Locate the cell with the specified text and output its [X, Y] center coordinate. 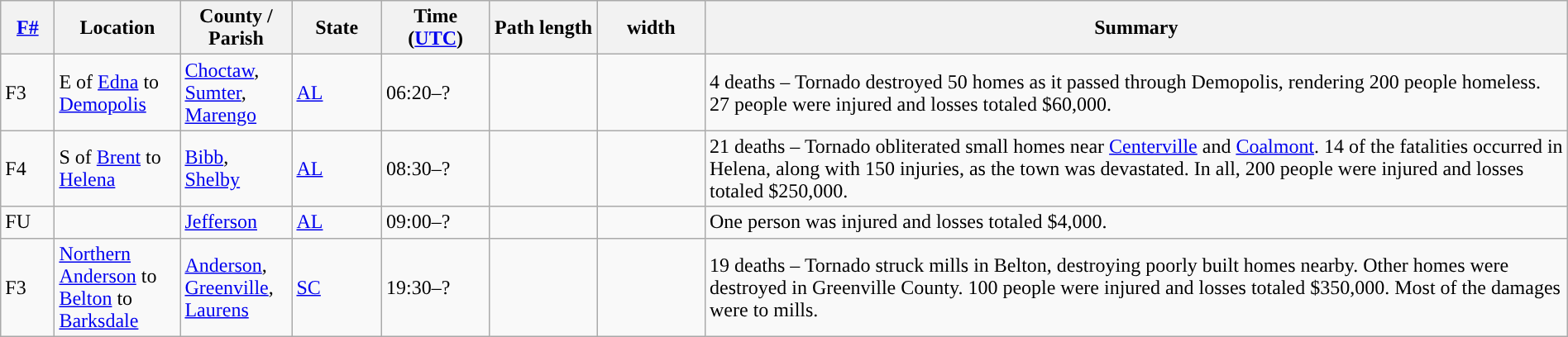
Time (UTC) [436, 28]
Location [117, 28]
One person was injured and losses totaled $4,000. [1136, 222]
FU [28, 222]
19:30–? [436, 287]
Northern Anderson to Belton to Barksdale [117, 287]
F4 [28, 168]
Jefferson [237, 222]
E of Edna to Demopolis [117, 93]
06:20–? [436, 93]
County / Parish [237, 28]
F# [28, 28]
Path length [543, 28]
09:00–? [436, 222]
08:30–? [436, 168]
S of Brent to Helena [117, 168]
State [337, 28]
width [651, 28]
Anderson, Greenville, Laurens [237, 287]
Summary [1136, 28]
Bibb, Shelby [237, 168]
Choctaw, Sumter, Marengo [237, 93]
SC [337, 287]
